Return (x, y) of the center of cell containing provided text 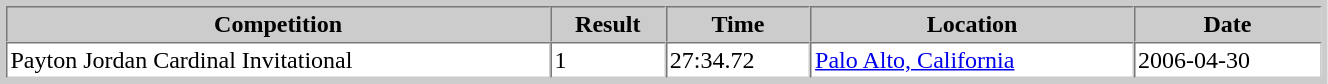
Palo Alto, California (972, 60)
Competition (278, 24)
Payton Jordan Cardinal Invitational (278, 60)
Date (1228, 24)
1 (608, 60)
Result (608, 24)
27:34.72 (738, 60)
2006-04-30 (1228, 60)
Time (738, 24)
Location (972, 24)
